From the cell containing the given text, extract its center point as [X, Y] coordinate. 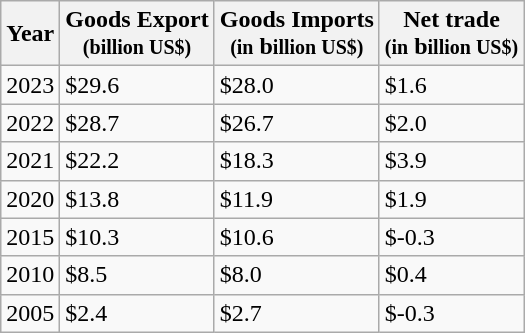
$3.9 [451, 161]
$28.7 [137, 123]
Goods Export(billion US$) [137, 34]
$29.6 [137, 85]
$2.0 [451, 123]
$28.0 [296, 85]
2022 [30, 123]
$8.0 [296, 275]
$1.6 [451, 85]
$0.4 [451, 275]
$22.2 [137, 161]
2015 [30, 237]
$8.5 [137, 275]
Year [30, 34]
$2.4 [137, 313]
$1.9 [451, 199]
$13.8 [137, 199]
Net trade(in billion US$) [451, 34]
$10.6 [296, 237]
2005 [30, 313]
2021 [30, 161]
2010 [30, 275]
$10.3 [137, 237]
$11.9 [296, 199]
$18.3 [296, 161]
$2.7 [296, 313]
$26.7 [296, 123]
Goods Imports(in billion US$) [296, 34]
2023 [30, 85]
2020 [30, 199]
